Capture the cell that displays the provided text and extract its [x, y] central coordinate. 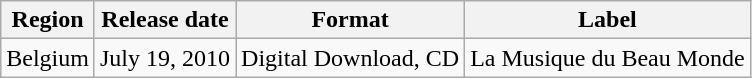
La Musique du Beau Monde [608, 58]
Format [350, 20]
July 19, 2010 [164, 58]
Region [48, 20]
Label [608, 20]
Digital Download, CD [350, 58]
Release date [164, 20]
Belgium [48, 58]
